Pinpoint the cell where the given text exists, returning its (x, y) midpoint coordinate. 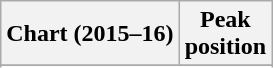
Peakposition (225, 34)
Chart (2015–16) (90, 34)
